Identify which cell holds the provided text, then report its (x, y) central coordinate. 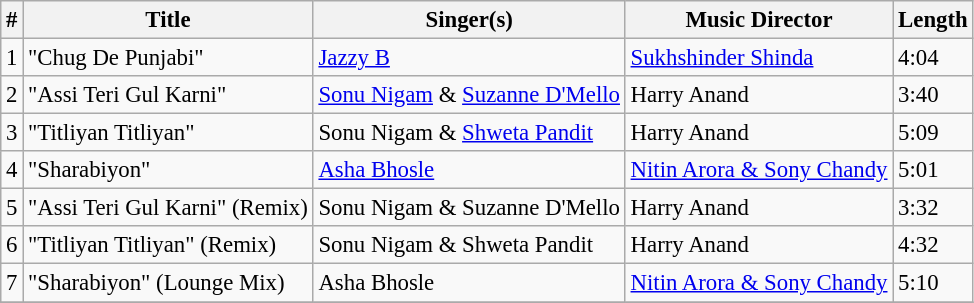
Length (933, 20)
"Chug De Punjabi" (168, 58)
4:32 (933, 245)
"Sharabiyon" (Lounge Mix) (168, 283)
5:09 (933, 133)
Music Director (759, 20)
3:40 (933, 95)
3 (12, 133)
Title (168, 20)
"Titliyan Titliyan" (Remix) (168, 245)
4 (12, 170)
"Assi Teri Gul Karni" (168, 95)
Sukhshinder Shinda (759, 58)
5:01 (933, 170)
Singer(s) (469, 20)
# (12, 20)
7 (12, 283)
Jazzy B (469, 58)
5 (12, 208)
1 (12, 58)
2 (12, 95)
"Titliyan Titliyan" (168, 133)
4:04 (933, 58)
3:32 (933, 208)
6 (12, 245)
"Sharabiyon" (168, 170)
5:10 (933, 283)
"Assi Teri Gul Karni" (Remix) (168, 208)
